Identify which cell holds the provided text, then report its (X, Y) central coordinate. 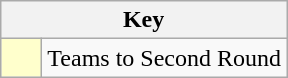
Key (144, 20)
Teams to Second Round (164, 58)
